Extract the (x, y) coordinate from the center of the cell holding the provided text.  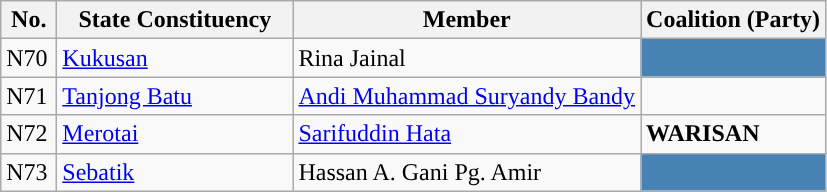
N70 (29, 58)
Member (467, 20)
Rina Jainal (467, 58)
State Constituency (175, 20)
N73 (29, 172)
N71 (29, 96)
No. (29, 20)
N72 (29, 134)
Merotai (175, 134)
Sebatik (175, 172)
Tanjong Batu (175, 96)
Coalition (Party) (734, 20)
WARISAN (734, 134)
Kukusan (175, 58)
Andi Muhammad Suryandy Bandy (467, 96)
Hassan A. Gani Pg. Amir (467, 172)
Sarifuddin Hata (467, 134)
